Capture the cell that displays the provided text and extract its [X, Y] central coordinate. 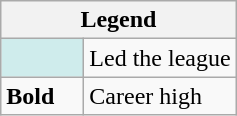
Career high [160, 96]
Legend [118, 20]
Bold [42, 96]
Led the league [160, 58]
